Return the (x, y) coordinate for the center point of the cell that contains the specified text.  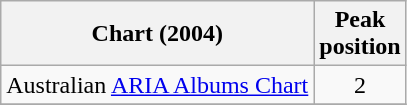
Peakposition (360, 34)
2 (360, 85)
Chart (2004) (158, 34)
Australian ARIA Albums Chart (158, 85)
